Locate the cell with the specified text and output its (x, y) center coordinate. 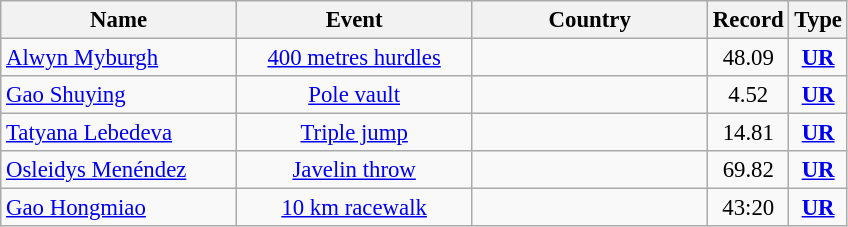
Country (590, 20)
Tatyana Lebedeva (119, 133)
14.81 (748, 133)
Pole vault (354, 95)
Osleidys Menéndez (119, 170)
Event (354, 20)
Javelin throw (354, 170)
Alwyn Myburgh (119, 58)
Gao Hongmiao (119, 208)
69.82 (748, 170)
Type (818, 20)
10 km racewalk (354, 208)
400 metres hurdles (354, 58)
Triple jump (354, 133)
Record (748, 20)
4.52 (748, 95)
43:20 (748, 208)
Name (119, 20)
Gao Shuying (119, 95)
48.09 (748, 58)
